Extract the [X, Y] coordinate from the center of the cell holding the provided text.  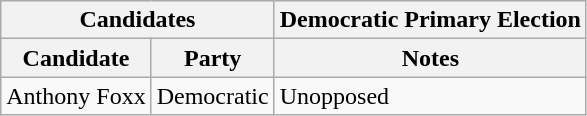
Candidates [138, 20]
Notes [430, 58]
Democratic [212, 96]
Anthony Foxx [76, 96]
Unopposed [430, 96]
Candidate [76, 58]
Democratic Primary Election [430, 20]
Party [212, 58]
